Pinpoint the cell where the given text exists, returning its [X, Y] midpoint coordinate. 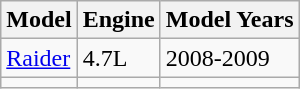
Raider [39, 58]
Engine [118, 20]
2008-2009 [230, 58]
Model [39, 20]
Model Years [230, 20]
4.7L [118, 58]
